Provide the (X, Y) coordinate of the cell's center where the given text is located.  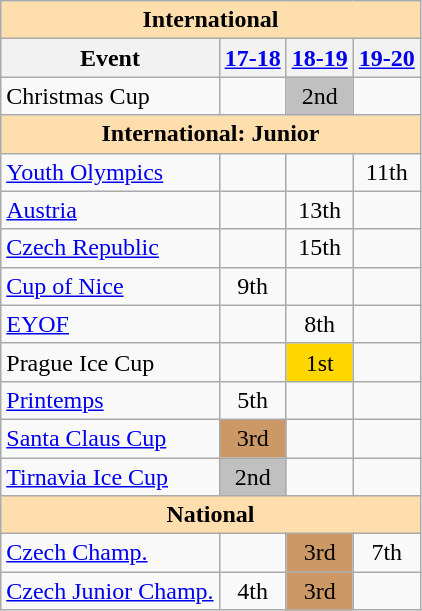
11th (386, 172)
EYOF (110, 324)
Cup of Nice (110, 286)
17-18 (252, 58)
Austria (110, 210)
International (211, 20)
Youth Olympics (110, 172)
Christmas Cup (110, 96)
Santa Claus Cup (110, 438)
Czech Junior Champ. (110, 591)
1st (320, 362)
13th (320, 210)
19-20 (386, 58)
4th (252, 591)
15th (320, 248)
Event (110, 58)
Printemps (110, 400)
5th (252, 400)
International: Junior (211, 134)
National (211, 515)
7th (386, 553)
18-19 (320, 58)
Czech Republic (110, 248)
Tirnavia Ice Cup (110, 477)
8th (320, 324)
9th (252, 286)
Prague Ice Cup (110, 362)
Czech Champ. (110, 553)
